Scan for the cell matching the given text and deliver its [X, Y] coordinate at center. 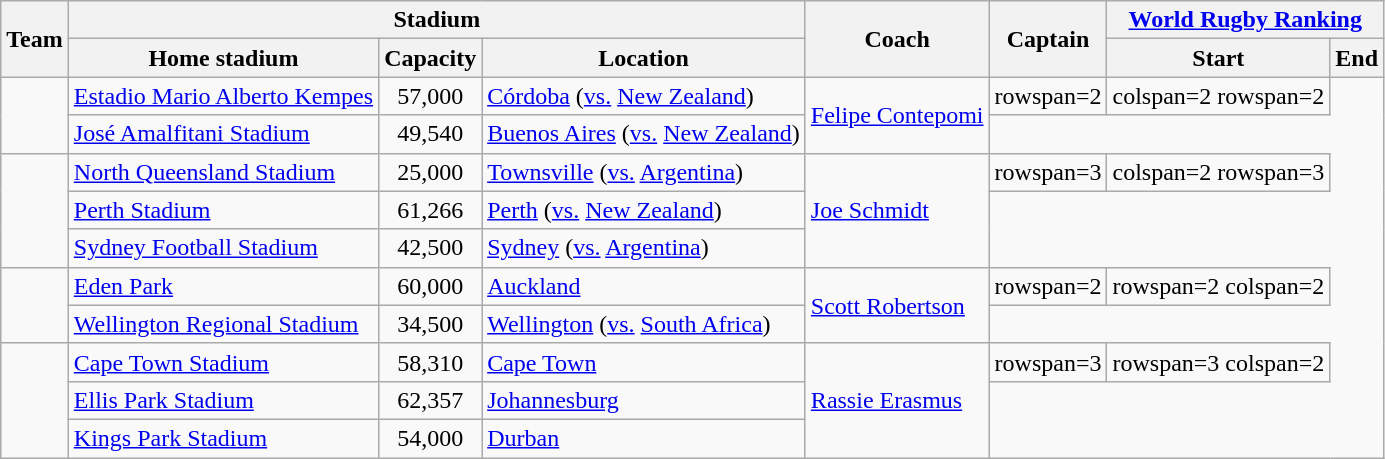
Home stadium [223, 58]
42,500 [430, 248]
Coach [897, 39]
Perth Stadium [223, 210]
José Amalfitani Stadium [223, 134]
Sydney Football Stadium [223, 248]
Rassie Erasmus [897, 400]
Córdoba (vs. New Zealand) [644, 96]
Durban [644, 438]
60,000 [430, 286]
34,500 [430, 324]
25,000 [430, 172]
54,000 [430, 438]
Joe Schmidt [897, 210]
Scott Robertson [897, 305]
Wellington (vs. South Africa) [644, 324]
49,540 [430, 134]
rowspan=2 colspan=2 [1218, 286]
Felipe Contepomi [897, 115]
Location [644, 58]
Townsville (vs. Argentina) [644, 172]
Auckland [644, 286]
Captain [1048, 39]
Team [35, 39]
rowspan=3 colspan=2 [1218, 362]
Start [1218, 58]
colspan=2 rowspan=2 [1218, 96]
Ellis Park Stadium [223, 400]
colspan=2 rowspan=3 [1218, 172]
58,310 [430, 362]
Perth (vs. New Zealand) [644, 210]
Capacity [430, 58]
World Rugby Ranking [1246, 20]
Stadium [436, 20]
Wellington Regional Stadium [223, 324]
Cape Town Stadium [223, 362]
Sydney (vs. Argentina) [644, 248]
North Queensland Stadium [223, 172]
Johannesburg [644, 400]
Buenos Aires (vs. New Zealand) [644, 134]
57,000 [430, 96]
End [1357, 58]
Estadio Mario Alberto Kempes [223, 96]
61,266 [430, 210]
Cape Town [644, 362]
62,357 [430, 400]
Eden Park [223, 286]
Kings Park Stadium [223, 438]
